Extract the [X, Y] coordinate from the center of the cell holding the provided text.  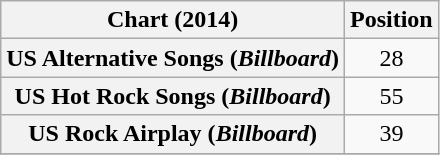
28 [392, 58]
US Rock Airplay (Billboard) [173, 134]
US Alternative Songs (Billboard) [173, 58]
55 [392, 96]
US Hot Rock Songs (Billboard) [173, 96]
Chart (2014) [173, 20]
Position [392, 20]
39 [392, 134]
